Return the (X, Y) coordinate for the center point of the cell that contains the specified text.  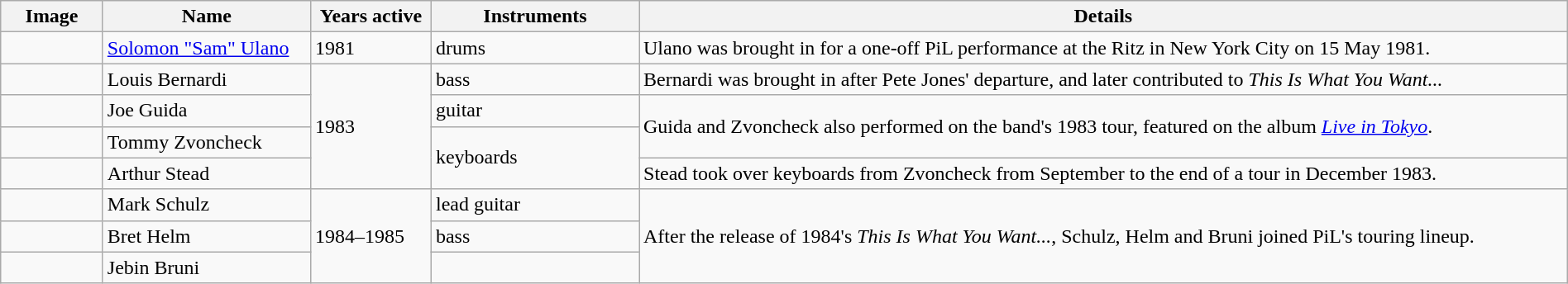
Mark Schulz (207, 205)
lead guitar (534, 205)
Details (1103, 17)
Image (52, 17)
Louis Bernardi (207, 79)
Joe Guida (207, 111)
Guida and Zvoncheck also performed on the band's 1983 tour, featured on the album Live in Tokyo. (1103, 126)
Bernardi was brought in after Pete Jones' departure, and later contributed to This Is What You Want... (1103, 79)
drums (534, 48)
1981 (370, 48)
1983 (370, 126)
Tommy Zvoncheck (207, 142)
guitar (534, 111)
keyboards (534, 158)
Solomon "Sam" Ulano (207, 48)
Bret Helm (207, 236)
Years active (370, 17)
1984–1985 (370, 236)
Instruments (534, 17)
Name (207, 17)
Jebin Bruni (207, 267)
Arthur Stead (207, 173)
Ulano was brought in for a one-off PiL performance at the Ritz in New York City on 15 May 1981. (1103, 48)
After the release of 1984's This Is What You Want..., Schulz, Helm and Bruni joined PiL's touring lineup. (1103, 236)
Stead took over keyboards from Zvoncheck from September to the end of a tour in December 1983. (1103, 173)
